Capture the cell that displays the provided text and extract its [x, y] central coordinate. 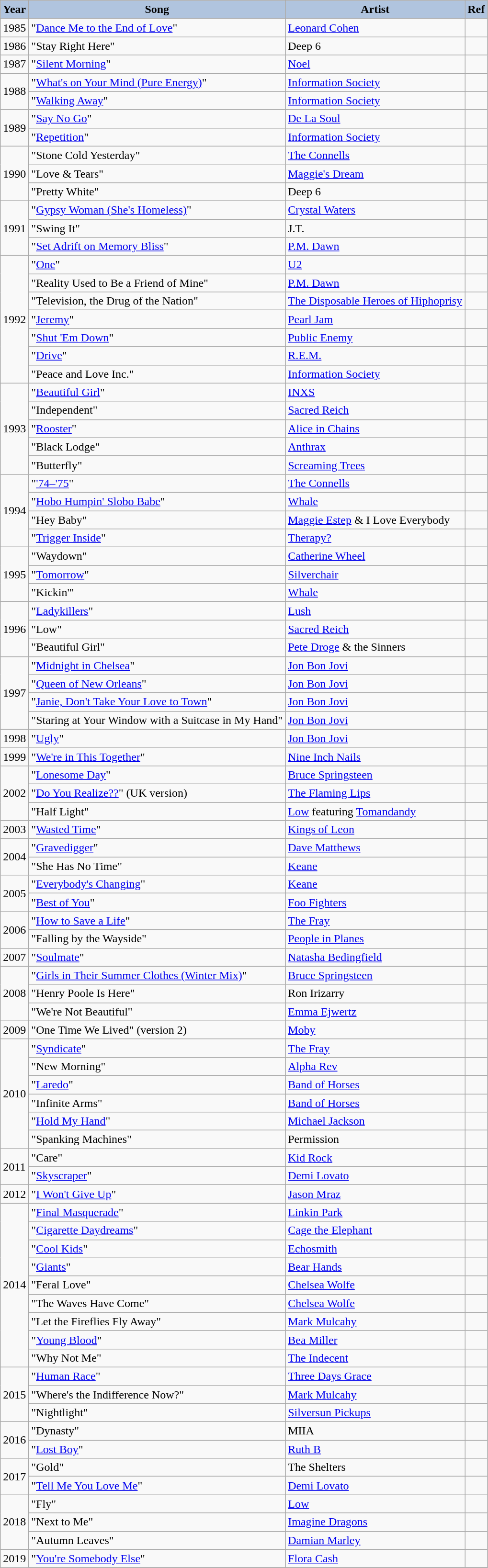
"Half Light" [157, 812]
The Shelters [375, 1467]
2007 [14, 957]
"Say No Go" [157, 119]
"'74–'75" [157, 483]
Jason Mraz [375, 1194]
1994 [14, 510]
"Stone Cold Yesterday" [157, 155]
"Staring at Your Window with a Suitcase in My Hand" [157, 720]
"What's on Your Mind (Pure Energy)" [157, 82]
Silverchair [375, 575]
Alpha Rev [375, 1066]
"We're in This Together" [157, 756]
2017 [14, 1477]
"The Waves Have Come" [157, 1303]
"Drive" [157, 356]
"Why Not Me" [157, 1358]
"Trigger Inside" [157, 538]
"Pretty White" [157, 192]
2005 [14, 893]
"Infinite Arms" [157, 1103]
"Nightlight" [157, 1413]
Imagine Dragons [375, 1522]
"Queen of New Orleans" [157, 684]
2009 [14, 1030]
"Care" [157, 1158]
"Lost Boy" [157, 1449]
"Spanking Machines" [157, 1139]
1991 [14, 228]
Catherine Wheel [375, 556]
"Syndicate" [157, 1048]
"Walking Away" [157, 101]
Noel [375, 64]
"Silent Morning" [157, 64]
"Soulmate" [157, 957]
The Disposable Heroes of Hiphoprisy [375, 301]
Kid Rock [375, 1158]
"Set Adrift on Memory Bliss" [157, 247]
"You're Somebody Else" [157, 1558]
"Where's the Indifference Now?" [157, 1395]
"Low" [157, 629]
"Swing It" [157, 228]
Nine Inch Nails [375, 756]
"Independent" [157, 410]
Emma Ejwertz [375, 1012]
The Flaming Lips [375, 793]
"Cigarette Daydreams" [157, 1230]
2002 [14, 793]
1997 [14, 693]
"Hey Baby" [157, 519]
Damian Marley [375, 1540]
"Reality Used to Be a Friend of Mine" [157, 283]
2006 [14, 930]
Crystal Waters [375, 210]
Linkin Park [375, 1212]
Lush [375, 611]
"One Time We Lived" (version 2) [157, 1030]
"Rooster" [157, 429]
"Girls in Their Summer Clothes (Winter Mix)" [157, 975]
Permission [375, 1139]
"Lonesome Day" [157, 775]
2008 [14, 993]
"Human Race" [157, 1376]
"Laredo" [157, 1084]
"Fly" [157, 1504]
2003 [14, 830]
"Tell Me You Love Me" [157, 1486]
The Indecent [375, 1358]
2010 [14, 1094]
"Skyscraper" [157, 1176]
"Ladykillers" [157, 611]
"Tomorrow" [157, 575]
"Love & Tears" [157, 173]
People in Planes [375, 939]
Screaming Trees [375, 465]
Anthrax [375, 447]
Cage the Elephant [375, 1230]
"Gravedigger" [157, 848]
"Ugly" [157, 738]
Michael Jackson [375, 1121]
Ron Irizarry [375, 993]
1987 [14, 64]
Alice in Chains [375, 429]
"New Morning" [157, 1066]
Leonard Cohen [375, 28]
Pete Droge & the Sinners [375, 647]
2018 [14, 1522]
Natasha Bedingfield [375, 957]
INXS [375, 392]
"Peace and Love Inc." [157, 374]
"Gold" [157, 1467]
Low [375, 1504]
Low featuring Tomandandy [375, 812]
"Shut 'Em Down" [157, 338]
"How to Save a Life" [157, 921]
Foo Fighters [375, 902]
"Wasted Time" [157, 830]
1990 [14, 173]
"Hobo Humpin' Slobo Babe" [157, 501]
Maggie Estep & I Love Everybody [375, 519]
Flora Cash [375, 1558]
2012 [14, 1194]
1999 [14, 756]
"Henry Poole Is Here" [157, 993]
"Do You Realize??" (UK version) [157, 793]
1996 [14, 629]
1989 [14, 128]
"We're Not Beautiful" [157, 1012]
Ruth B [375, 1449]
Ref [476, 10]
Maggie's Dream [375, 173]
"Black Lodge" [157, 447]
"Dynasty" [157, 1431]
"Falling by the Wayside" [157, 939]
"Hold My Hand" [157, 1121]
2016 [14, 1440]
"Dance Me to the End of Love" [157, 28]
1985 [14, 28]
"Gypsy Woman (She's Homeless)" [157, 210]
1998 [14, 738]
2011 [14, 1167]
"Feral Love" [157, 1285]
"Cool Kids" [157, 1249]
"One" [157, 265]
"Giants" [157, 1267]
1993 [14, 429]
2015 [14, 1394]
"Midnight in Chelsea" [157, 666]
"Waydown" [157, 556]
Three Days Grace [375, 1376]
Bea Miller [375, 1340]
Song [157, 10]
"Autumn Leaves" [157, 1540]
Moby [375, 1030]
1986 [14, 46]
2004 [14, 857]
U2 [375, 265]
"Stay Right Here" [157, 46]
Dave Matthews [375, 848]
J.T. [375, 228]
Kings of Leon [375, 830]
Silversun Pickups [375, 1413]
1992 [14, 319]
Echosmith [375, 1249]
"Kickin'" [157, 593]
Artist [375, 10]
2014 [14, 1285]
"Let the Fireflies Fly Away" [157, 1321]
"Young Blood" [157, 1340]
"Best of You" [157, 902]
Therapy? [375, 538]
"Janie, Don't Take Your Love to Town" [157, 702]
"She Has No Time" [157, 866]
2019 [14, 1558]
"Butterfly" [157, 465]
1995 [14, 575]
"Jeremy" [157, 319]
"Final Masquerade" [157, 1212]
Year [14, 10]
"Television, the Drug of the Nation" [157, 301]
MIIA [375, 1431]
De La Soul [375, 119]
1988 [14, 91]
"Next to Me" [157, 1522]
Bear Hands [375, 1267]
Public Enemy [375, 338]
"Everybody's Changing" [157, 884]
"I Won't Give Up" [157, 1194]
"Repetition" [157, 137]
Pearl Jam [375, 319]
R.E.M. [375, 356]
